Pinpoint the cell where the given text exists, returning its [x, y] midpoint coordinate. 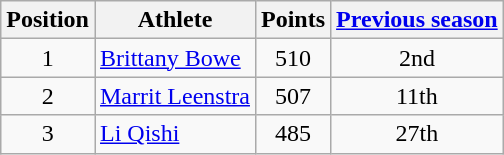
Position [48, 20]
1 [48, 58]
Brittany Bowe [174, 58]
510 [292, 58]
3 [48, 134]
Marrit Leenstra [174, 96]
2nd [418, 58]
Li Qishi [174, 134]
2 [48, 96]
11th [418, 96]
Athlete [174, 20]
27th [418, 134]
Points [292, 20]
Previous season [418, 20]
485 [292, 134]
507 [292, 96]
